Return (X, Y) of the center of cell containing provided text 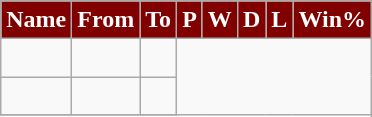
P (190, 20)
Win% (332, 20)
To (158, 20)
D (251, 20)
From (106, 20)
Name (36, 20)
W (220, 20)
L (280, 20)
